From the cell containing the given text, extract its center point as [X, Y] coordinate. 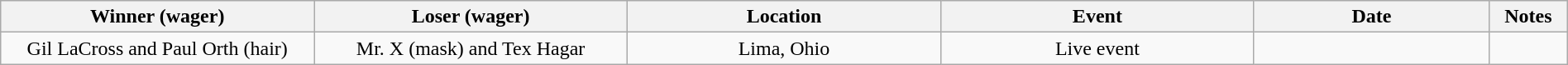
Date [1371, 17]
Loser (wager) [471, 17]
Live event [1097, 48]
Notes [1528, 17]
Event [1097, 17]
Winner (wager) [157, 17]
Mr. X (mask) and Tex Hagar [471, 48]
Gil LaCross and Paul Orth (hair) [157, 48]
Lima, Ohio [784, 48]
Location [784, 17]
